Return the (X, Y) coordinate for the center point of the cell that contains the specified text.  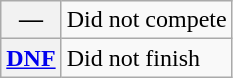
DNF (31, 58)
Did not compete (146, 20)
Did not finish (146, 58)
— (31, 20)
